Pinpoint the cell where the given text exists, returning its [x, y] midpoint coordinate. 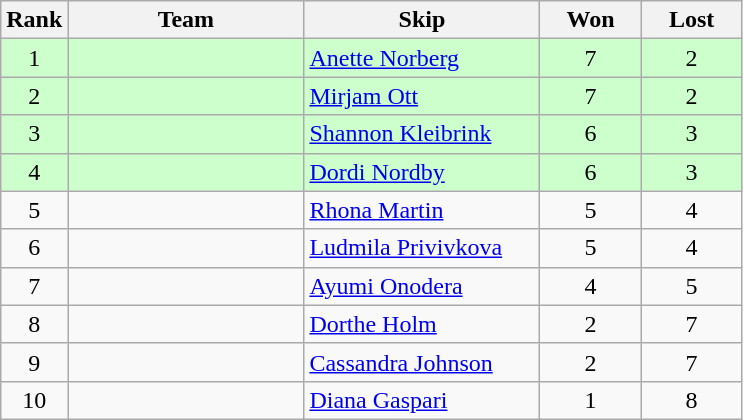
10 [34, 400]
9 [34, 362]
Diana Gaspari [422, 400]
Dordi Nordby [422, 172]
Mirjam Ott [422, 96]
Dorthe Holm [422, 324]
Rhona Martin [422, 210]
Shannon Kleibrink [422, 134]
Skip [422, 20]
Lost [692, 20]
Ayumi Onodera [422, 286]
Rank [34, 20]
Cassandra Johnson [422, 362]
Ludmila Privivkova [422, 248]
Team [186, 20]
Won [590, 20]
Anette Norberg [422, 58]
